Identify which cell holds the provided text, then report its (x, y) central coordinate. 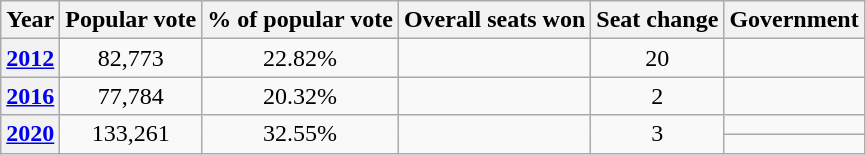
3 (658, 134)
Popular vote (131, 20)
82,773 (131, 58)
32.55% (300, 134)
2012 (30, 58)
Overall seats won (494, 20)
77,784 (131, 96)
2020 (30, 134)
20 (658, 58)
2016 (30, 96)
20.32% (300, 96)
Government (794, 20)
Year (30, 20)
2 (658, 96)
22.82% (300, 58)
133,261 (131, 134)
% of popular vote (300, 20)
Seat change (658, 20)
